Pinpoint the cell where the given text exists, returning its (X, Y) midpoint coordinate. 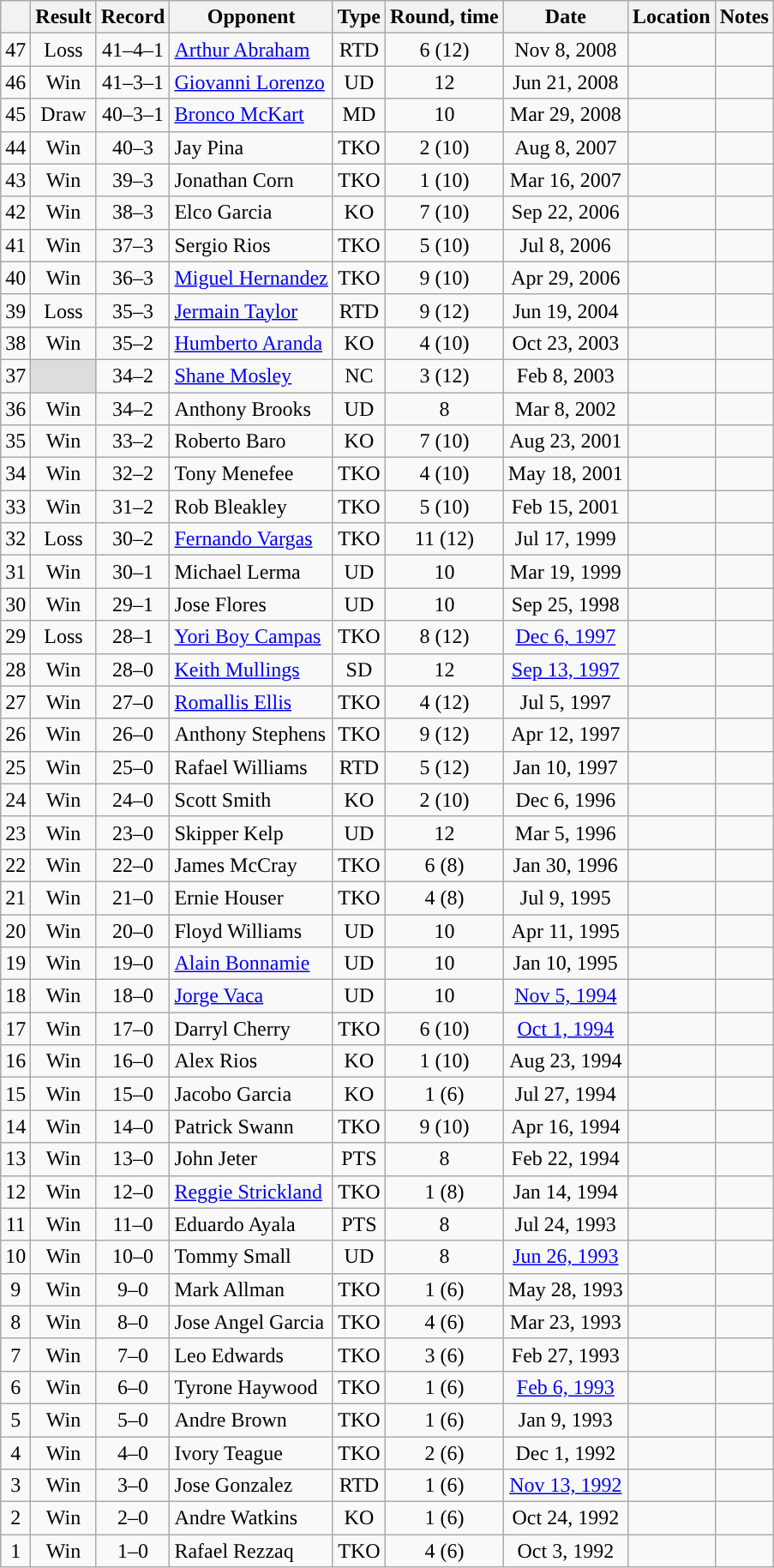
Jan 10, 1997 (566, 767)
Jul 5, 1997 (566, 702)
41 (15, 245)
9 (15, 1289)
28–0 (133, 670)
23 (15, 832)
17–0 (133, 1029)
Apr 12, 1997 (566, 735)
Jan 10, 1995 (566, 964)
James McCray (251, 865)
11 (12) (445, 539)
38–3 (133, 213)
5 (12) (445, 767)
6–0 (133, 1387)
19 (15, 964)
31 (15, 572)
Roberto Baro (251, 442)
Record (133, 17)
John Jeter (251, 1159)
Jermain Taylor (251, 310)
Nov 8, 2008 (566, 50)
Skipper Kelp (251, 832)
1 (15, 1551)
29 (15, 637)
Anthony Stephens (251, 735)
1 (8) (445, 1192)
Mar 23, 1993 (566, 1322)
5 (15, 1420)
14 (15, 1126)
Jun 21, 2008 (566, 82)
Oct 1, 1994 (566, 1029)
13 (15, 1159)
Jan 14, 1994 (566, 1192)
43 (15, 180)
29–1 (133, 604)
Feb 27, 1993 (566, 1355)
NC (358, 375)
37–3 (133, 245)
Type (358, 17)
May 28, 1993 (566, 1289)
9–0 (133, 1289)
Oct 24, 1992 (566, 1518)
16–0 (133, 1061)
19–0 (133, 964)
SD (358, 670)
Ivory Teague (251, 1453)
38 (15, 343)
6 (10) (445, 1029)
7 (15, 1355)
44 (15, 147)
10–0 (133, 1257)
2–0 (133, 1518)
35 (15, 442)
46 (15, 82)
Tommy Small (251, 1257)
2 (6) (445, 1453)
16 (15, 1061)
Apr 29, 2006 (566, 278)
28–1 (133, 637)
Aug 8, 2007 (566, 147)
Rob Bleakley (251, 507)
34 (15, 474)
30 (15, 604)
Feb 22, 1994 (566, 1159)
Miguel Hernandez (251, 278)
Jul 9, 1995 (566, 898)
8–0 (133, 1322)
26–0 (133, 735)
Andre Watkins (251, 1518)
Mark Allman (251, 1289)
Jorge Vaca (251, 996)
27 (15, 702)
Jun 26, 1993 (566, 1257)
13–0 (133, 1159)
Scott Smith (251, 800)
40 (15, 278)
Jan 30, 1996 (566, 865)
Sep 13, 1997 (566, 670)
42 (15, 213)
7–0 (133, 1355)
45 (15, 115)
5–0 (133, 1420)
Apr 16, 1994 (566, 1126)
Date (566, 17)
Notes (744, 17)
3–0 (133, 1486)
Nov 13, 1992 (566, 1486)
24 (15, 800)
14–0 (133, 1126)
6 (15, 1387)
Leo Edwards (251, 1355)
Mar 16, 2007 (566, 180)
Jul 27, 1994 (566, 1094)
31–2 (133, 507)
Jose Gonzalez (251, 1486)
1–0 (133, 1551)
28 (15, 670)
36–3 (133, 278)
3 (6) (445, 1355)
47 (15, 50)
Jay Pina (251, 147)
Jose Flores (251, 604)
35–3 (133, 310)
15–0 (133, 1094)
32–2 (133, 474)
Darryl Cherry (251, 1029)
Apr 11, 1995 (566, 930)
18 (15, 996)
39 (15, 310)
4 (8) (445, 898)
40–3 (133, 147)
18–0 (133, 996)
3 (15, 1486)
Shane Mosley (251, 375)
Jul 24, 1993 (566, 1224)
Eduardo Ayala (251, 1224)
Jul 17, 1999 (566, 539)
40–3–1 (133, 115)
Jose Angel Garcia (251, 1322)
Sergio Rios (251, 245)
Dec 6, 1997 (566, 637)
Mar 5, 1996 (566, 832)
30–1 (133, 572)
Alex Rios (251, 1061)
Patrick Swann (251, 1126)
Reggie Strickland (251, 1192)
39–3 (133, 180)
20–0 (133, 930)
Round, time (445, 17)
17 (15, 1029)
33–2 (133, 442)
Anthony Brooks (251, 409)
25–0 (133, 767)
25 (15, 767)
Opponent (251, 17)
Tony Menefee (251, 474)
11 (15, 1224)
Michael Lerma (251, 572)
Fernando Vargas (251, 539)
Humberto Aranda (251, 343)
26 (15, 735)
Arthur Abraham (251, 50)
4–0 (133, 1453)
41–3–1 (133, 82)
Andre Brown (251, 1420)
Sep 25, 1998 (566, 604)
Dec 6, 1996 (566, 800)
21 (15, 898)
Romallis Ellis (251, 702)
Feb 8, 2003 (566, 375)
Giovanni Lorenzo (251, 82)
Aug 23, 1994 (566, 1061)
12–0 (133, 1192)
Mar 19, 1999 (566, 572)
30–2 (133, 539)
Mar 29, 2008 (566, 115)
Rafael Rezzaq (251, 1551)
Ernie Houser (251, 898)
21–0 (133, 898)
Feb 15, 2001 (566, 507)
Draw (63, 115)
6 (8) (445, 865)
11–0 (133, 1224)
Nov 5, 1994 (566, 996)
37 (15, 375)
Jacobo Garcia (251, 1094)
Jonathan Corn (251, 180)
22–0 (133, 865)
Alain Bonnamie (251, 964)
Feb 6, 1993 (566, 1387)
3 (12) (445, 375)
20 (15, 930)
Rafael Williams (251, 767)
2 (15, 1518)
32 (15, 539)
Yori Boy Campas (251, 637)
41–4–1 (133, 50)
May 18, 2001 (566, 474)
Keith Mullings (251, 670)
MD (358, 115)
4 (15, 1453)
8 (12) (445, 637)
Sep 22, 2006 (566, 213)
6 (12) (445, 50)
Mar 8, 2002 (566, 409)
Jan 9, 1993 (566, 1420)
33 (15, 507)
27–0 (133, 702)
Location (671, 17)
15 (15, 1094)
Bronco McKart (251, 115)
Oct 3, 1992 (566, 1551)
23–0 (133, 832)
Elco Garcia (251, 213)
36 (15, 409)
24–0 (133, 800)
Jul 8, 2006 (566, 245)
Aug 23, 2001 (566, 442)
Oct 23, 2003 (566, 343)
35–2 (133, 343)
22 (15, 865)
Jun 19, 2004 (566, 310)
Result (63, 17)
Floyd Williams (251, 930)
4 (12) (445, 702)
Tyrone Haywood (251, 1387)
Dec 1, 1992 (566, 1453)
